Locate the cell with the specified text and output its [x, y] center coordinate. 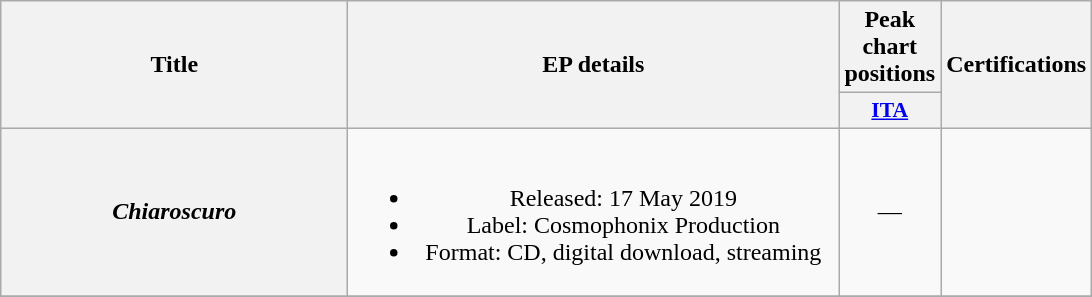
Chiaroscuro [174, 212]
Certifications [1016, 65]
— [890, 212]
ITA [890, 111]
Title [174, 65]
Peak chart positions [890, 47]
Released: 17 May 2019Label: Cosmophonix ProductionFormat: CD, digital download, streaming [594, 212]
EP details [594, 65]
